Provide the (X, Y) coordinate of the cell's center where the given text is located.  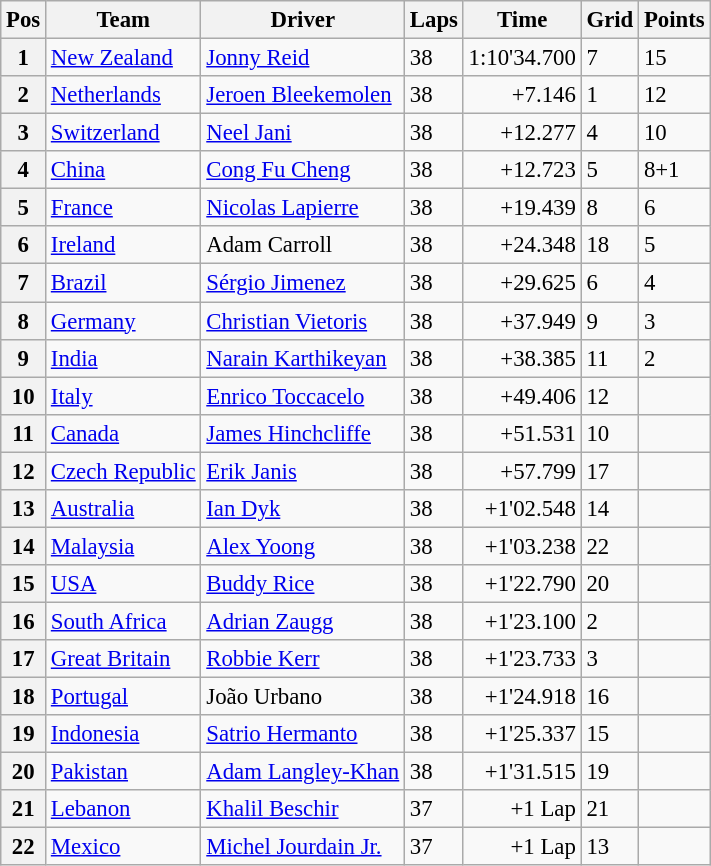
Pakistan (124, 772)
Points (674, 20)
Michel Jourdain Jr. (303, 847)
Alex Yoong (303, 546)
Adam Langley-Khan (303, 772)
Brazil (124, 283)
Narain Karthikeyan (303, 358)
Lebanon (124, 809)
+1'24.918 (522, 697)
+57.799 (522, 471)
USA (124, 584)
Australia (124, 509)
+1'03.238 (522, 546)
France (124, 208)
Buddy Rice (303, 584)
Canada (124, 433)
+1'31.515 (522, 772)
India (124, 358)
Erik Janis (303, 471)
+1'23.100 (522, 621)
Ireland (124, 245)
+1'25.337 (522, 734)
Ian Dyk (303, 509)
+1'02.548 (522, 509)
Pos (24, 20)
Enrico Toccacelo (303, 396)
Cong Fu Cheng (303, 170)
Robbie Kerr (303, 659)
+51.531 (522, 433)
Jonny Reid (303, 58)
+29.625 (522, 283)
China (124, 170)
Driver (303, 20)
Czech Republic (124, 471)
Netherlands (124, 95)
Germany (124, 321)
Jeroen Bleekemolen (303, 95)
8+1 (674, 170)
+24.348 (522, 245)
+12.723 (522, 170)
+38.385 (522, 358)
Satrio Hermanto (303, 734)
Nicolas Lapierre (303, 208)
Portugal (124, 697)
Italy (124, 396)
Mexico (124, 847)
+7.146 (522, 95)
Time (522, 20)
South Africa (124, 621)
Adrian Zaugg (303, 621)
+1'23.733 (522, 659)
Team (124, 20)
Grid (610, 20)
Laps (434, 20)
1:10'34.700 (522, 58)
+1'22.790 (522, 584)
Great Britain (124, 659)
James Hinchcliffe (303, 433)
Christian Vietoris (303, 321)
New Zealand (124, 58)
Neel Jani (303, 133)
Adam Carroll (303, 245)
João Urbano (303, 697)
Malaysia (124, 546)
+49.406 (522, 396)
Switzerland (124, 133)
Indonesia (124, 734)
Sérgio Jimenez (303, 283)
+12.277 (522, 133)
+37.949 (522, 321)
+19.439 (522, 208)
Khalil Beschir (303, 809)
